Find where the given text appears and provide that cell's center as (x, y) coordinate. 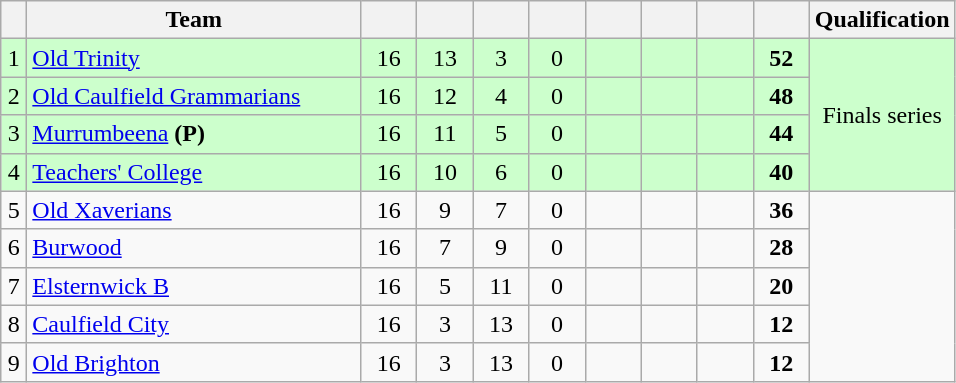
Teachers' College (194, 172)
Old Trinity (194, 58)
Murrumbeena (P) (194, 134)
Elsternwick B (194, 286)
Old Xaverians (194, 210)
40 (781, 172)
8 (14, 324)
36 (781, 210)
44 (781, 134)
10 (445, 172)
2 (14, 96)
Caulfield City (194, 324)
Team (194, 20)
Old Caulfield Grammarians (194, 96)
1 (14, 58)
Old Brighton (194, 362)
Burwood (194, 248)
52 (781, 58)
48 (781, 96)
20 (781, 286)
Finals series (882, 115)
Qualification (882, 20)
28 (781, 248)
